Return [x, y] of the center of cell containing provided text 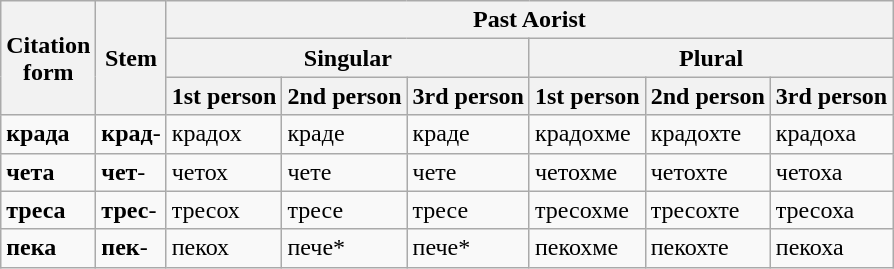
тресоха [831, 210]
Stem [131, 58]
пекохме [587, 248]
чет- [131, 172]
пекоха [831, 248]
четоха [831, 172]
тресохте [708, 210]
четох [224, 172]
четохте [708, 172]
четохме [587, 172]
тресохме [587, 210]
пек- [131, 248]
крадох [224, 134]
крад- [131, 134]
Citationform [48, 58]
Past Aorist [530, 20]
Singular [348, 58]
крадохме [587, 134]
Plural [710, 58]
чета [48, 172]
крада [48, 134]
трес- [131, 210]
тресох [224, 210]
крадохте [708, 134]
пека [48, 248]
крадоха [831, 134]
треса [48, 210]
пекох [224, 248]
пекохте [708, 248]
